Output the [x, y] coordinate of the center of the cell containing the given text.  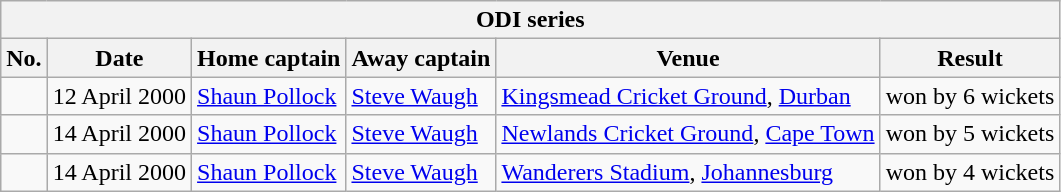
Venue [688, 58]
No. [24, 58]
Result [970, 58]
won by 5 wickets [970, 134]
Date [119, 58]
Kingsmead Cricket Ground, Durban [688, 96]
Newlands Cricket Ground, Cape Town [688, 134]
won by 6 wickets [970, 96]
12 April 2000 [119, 96]
ODI series [530, 20]
won by 4 wickets [970, 172]
Wanderers Stadium, Johannesburg [688, 172]
Away captain [421, 58]
Home captain [269, 58]
